Detect which cell encompasses the target text, then output its [X, Y] center coordinate. 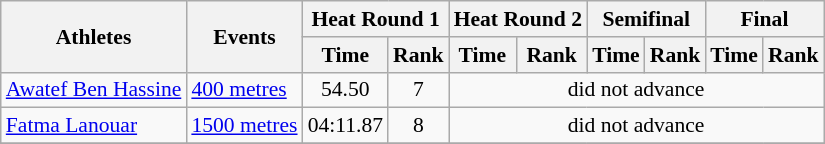
1500 metres [244, 126]
Events [244, 36]
Heat Round 1 [376, 19]
Athletes [94, 36]
Fatma Lanouar [94, 126]
04:11.87 [346, 126]
Semifinal [646, 19]
Awatef Ben Hassine [94, 90]
Heat Round 2 [518, 19]
8 [418, 126]
Final [764, 19]
54.50 [346, 90]
400 metres [244, 90]
7 [418, 90]
